Detect which cell encompasses the target text, then output its (x, y) center coordinate. 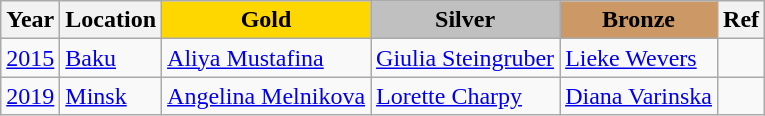
2015 (30, 58)
Bronze (639, 20)
Gold (266, 20)
Year (30, 20)
Giulia Steingruber (466, 58)
Aliya Mustafina (266, 58)
Lorette Charpy (466, 96)
Lieke Wevers (639, 58)
Angelina Melnikova (266, 96)
Silver (466, 20)
Diana Varinska (639, 96)
Baku (111, 58)
Location (111, 20)
Minsk (111, 96)
Ref (742, 20)
2019 (30, 96)
